Capture the cell that displays the provided text and extract its (x, y) central coordinate. 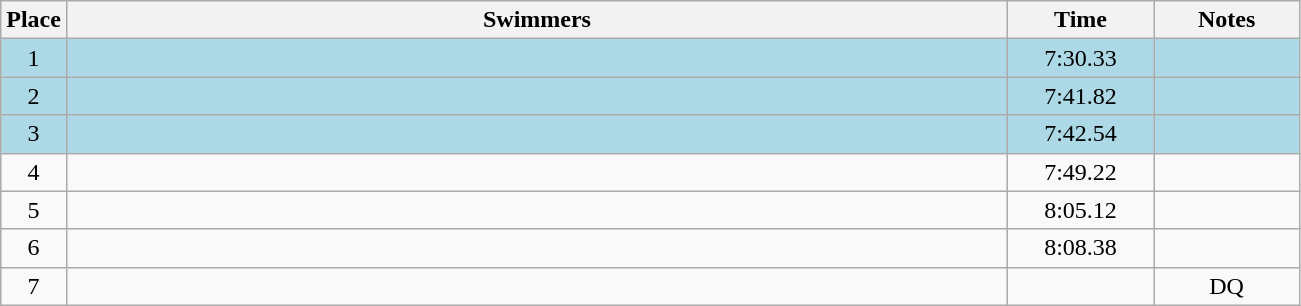
2 (34, 96)
7:42.54 (1081, 134)
7:41.82 (1081, 96)
8:08.38 (1081, 248)
6 (34, 248)
8:05.12 (1081, 210)
4 (34, 172)
5 (34, 210)
Time (1081, 20)
7:49.22 (1081, 172)
7:30.33 (1081, 58)
Place (34, 20)
3 (34, 134)
Swimmers (536, 20)
1 (34, 58)
Notes (1227, 20)
7 (34, 286)
DQ (1227, 286)
